Search for the cell housing the specified text and yield its [X, Y] center coordinate. 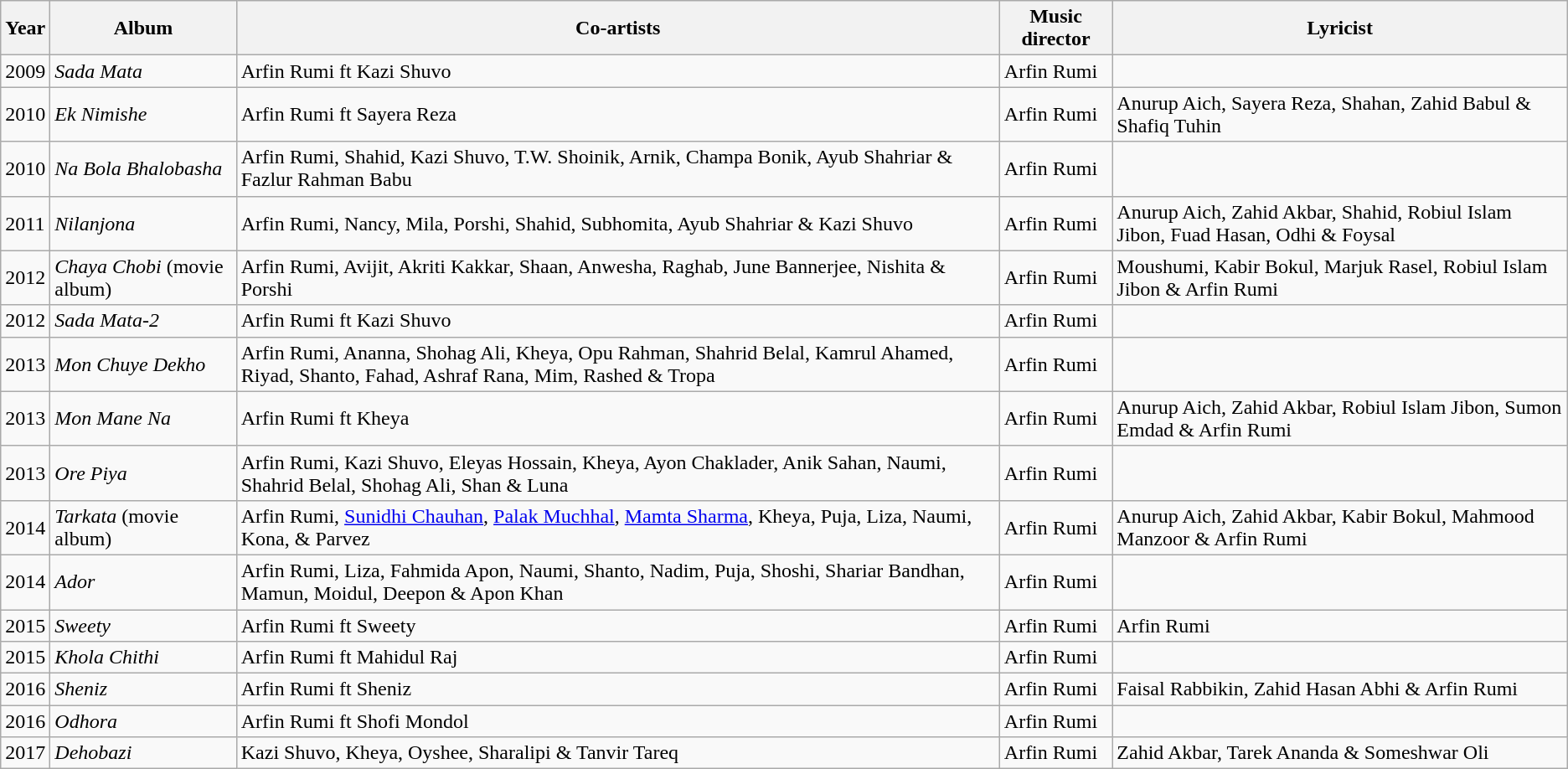
Faisal Rabbikin, Zahid Hasan Abhi & Arfin Rumi [1340, 689]
Arfin Rumi, Avijit, Akriti Kakkar, Shaan, Anwesha, Raghab, June Bannerjee, Nishita & Porshi [618, 278]
Arfin Rumi, Kazi Shuvo, Eleyas Hossain, Kheya, Ayon Chaklader, Anik Sahan, Naumi, Shahrid Belal, Shohag Ali, Shan & Luna [618, 472]
Tarkata (movie album) [143, 528]
Dehobazi [143, 753]
Kazi Shuvo, Kheya, Oyshee, Sharalipi & Tanvir Tareq [618, 753]
Arfin Rumi ft Shofi Mondol [618, 721]
Zahid Akbar, Tarek Ananda & Someshwar Oli [1340, 753]
Anurup Aich, Zahid Akbar, Robiul Islam Jibon, Sumon Emdad & Arfin Rumi [1340, 419]
Khola Chithi [143, 658]
Album [143, 28]
Sada Mata-2 [143, 321]
2011 [25, 223]
Co-artists [618, 28]
Anurup Aich, Zahid Akbar, Shahid, Robiul Islam Jibon, Fuad Hasan, Odhi & Foysal [1340, 223]
Anurup Aich, Sayera Reza, Shahan, Zahid Babul & Shafiq Tuhin [1340, 114]
Sada Mata [143, 71]
Ek Nimishe [143, 114]
Chaya Chobi (movie album) [143, 278]
Arfin Rumi ft Kheya [618, 419]
2009 [25, 71]
Year [25, 28]
Odhora [143, 721]
Arfin Rumi, Liza, Fahmida Apon, Naumi, Shanto, Nadim, Puja, Shoshi, Shariar Bandhan, Mamun, Moidul, Deepon & Apon Khan [618, 581]
Mon Chuye Dekho [143, 364]
Nilanjona [143, 223]
Mon Mane Na [143, 419]
Music director [1055, 28]
Arfin Rumi, Shahid, Kazi Shuvo, T.W. Shoinik, Arnik, Champa Bonik, Ayub Shahriar & Fazlur Rahman Babu [618, 169]
Arfin Rumi ft Sheniz [618, 689]
Arfin Rumi, Sunidhi Chauhan, Palak Muchhal, Mamta Sharma, Kheya, Puja, Liza, Naumi, Kona, & Parvez [618, 528]
Lyricist [1340, 28]
Arfin Rumi, Nancy, Mila, Porshi, Shahid, Subhomita, Ayub Shahriar & Kazi Shuvo [618, 223]
Arfin Rumi ft Mahidul Raj [618, 658]
Ador [143, 581]
Ore Piya [143, 472]
Moushumi, Kabir Bokul, Marjuk Rasel, Robiul Islam Jibon & Arfin Rumi [1340, 278]
Arfin Rumi ft Sayera Reza [618, 114]
Sheniz [143, 689]
Arfin Rumi, Ananna, Shohag Ali, Kheya, Opu Rahman, Shahrid Belal, Kamrul Ahamed, Riyad, Shanto, Fahad, Ashraf Rana, Mim, Rashed & Tropa [618, 364]
Na Bola Bhalobasha [143, 169]
2017 [25, 753]
Anurup Aich, Zahid Akbar, Kabir Bokul, Mahmood Manzoor & Arfin Rumi [1340, 528]
Arfin Rumi ft Sweety [618, 626]
Sweety [143, 626]
